Search for the cell housing the specified text and yield its (x, y) center coordinate. 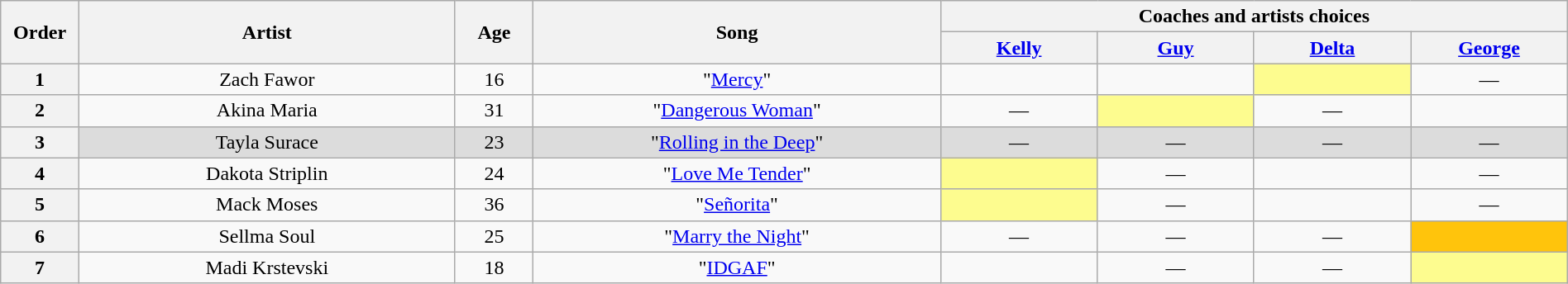
16 (495, 79)
Coaches and artists choices (1254, 17)
"Señorita" (738, 205)
"Love Me Tender" (738, 173)
Dakota Striplin (266, 173)
7 (40, 267)
Guy (1176, 48)
Order (40, 32)
Tayla Surace (266, 142)
"Dangerous Woman" (738, 111)
18 (495, 267)
25 (495, 236)
Song (738, 32)
Madi Krstevski (266, 267)
2 (40, 111)
Zach Fawor (266, 79)
"Marry the Night" (738, 236)
"IDGAF" (738, 267)
4 (40, 173)
"Mercy" (738, 79)
Kelly (1019, 48)
George (1489, 48)
6 (40, 236)
1 (40, 79)
31 (495, 111)
23 (495, 142)
36 (495, 205)
Artist (266, 32)
5 (40, 205)
Mack Moses (266, 205)
3 (40, 142)
Age (495, 32)
Akina Maria (266, 111)
Sellma Soul (266, 236)
24 (495, 173)
Delta (1331, 48)
"Rolling in the Deep" (738, 142)
